Return [X, Y] of the center of cell containing provided text 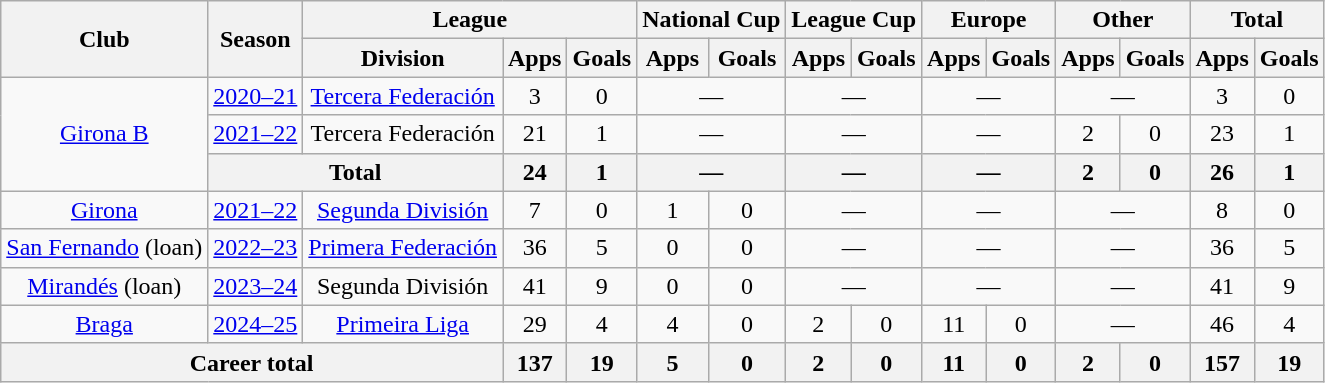
2022–23 [256, 248]
League Cup [854, 20]
26 [1222, 172]
Club [104, 39]
7 [534, 210]
157 [1222, 362]
24 [534, 172]
Primeira Liga [403, 324]
21 [534, 134]
8 [1222, 210]
Season [256, 39]
Division [403, 58]
46 [1222, 324]
Europe [989, 20]
2020–21 [256, 96]
Braga [104, 324]
23 [1222, 134]
Other [1123, 20]
San Fernando (loan) [104, 248]
2023–24 [256, 286]
137 [534, 362]
Mirandés (loan) [104, 286]
Primera Federación [403, 248]
Girona B [104, 134]
League [470, 20]
2024–25 [256, 324]
29 [534, 324]
Career total [252, 362]
Girona [104, 210]
National Cup [712, 20]
